Determine the (x, y) coordinate at the center of the cell enclosing the given text.  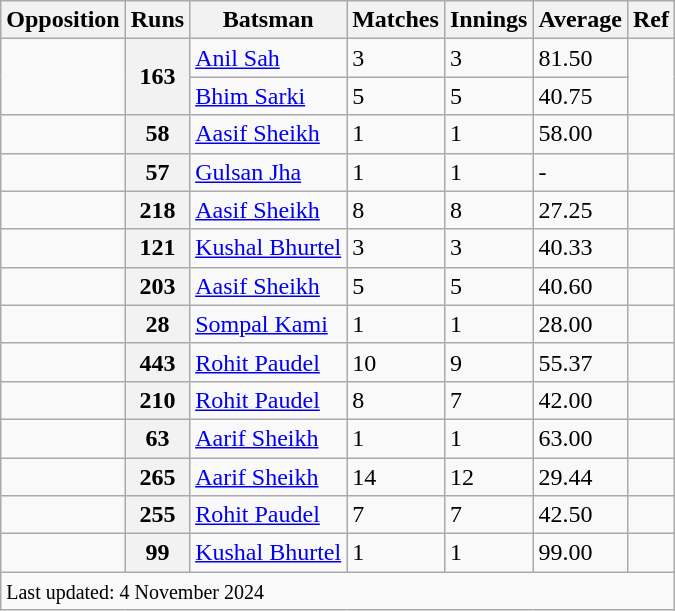
203 (157, 286)
9 (488, 362)
28 (157, 324)
63.00 (580, 438)
255 (157, 515)
10 (396, 362)
218 (157, 210)
63 (157, 438)
40.60 (580, 286)
42.50 (580, 515)
12 (488, 477)
40.33 (580, 248)
Batsman (268, 20)
28.00 (580, 324)
40.75 (580, 96)
Gulsan Jha (268, 172)
55.37 (580, 362)
443 (157, 362)
Ref (650, 20)
42.00 (580, 400)
81.50 (580, 58)
Matches (396, 20)
Bhim Sarki (268, 96)
Average (580, 20)
265 (157, 477)
Runs (157, 20)
- (580, 172)
Anil Sah (268, 58)
58 (157, 134)
121 (157, 248)
29.44 (580, 477)
210 (157, 400)
57 (157, 172)
Opposition (63, 20)
14 (396, 477)
58.00 (580, 134)
163 (157, 77)
Sompal Kami (268, 324)
Last updated: 4 November 2024 (338, 591)
Innings (488, 20)
99 (157, 553)
27.25 (580, 210)
99.00 (580, 553)
